Search for the cell housing the specified text and yield its (x, y) center coordinate. 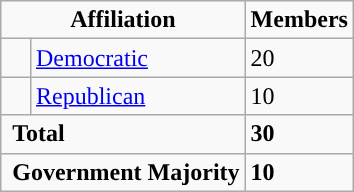
Total (123, 134)
Democratic (138, 58)
20 (299, 58)
30 (299, 134)
Government Majority (123, 172)
Republican (138, 96)
Affiliation (123, 20)
Members (299, 20)
